Pinpoint the cell where the given text exists, returning its (x, y) midpoint coordinate. 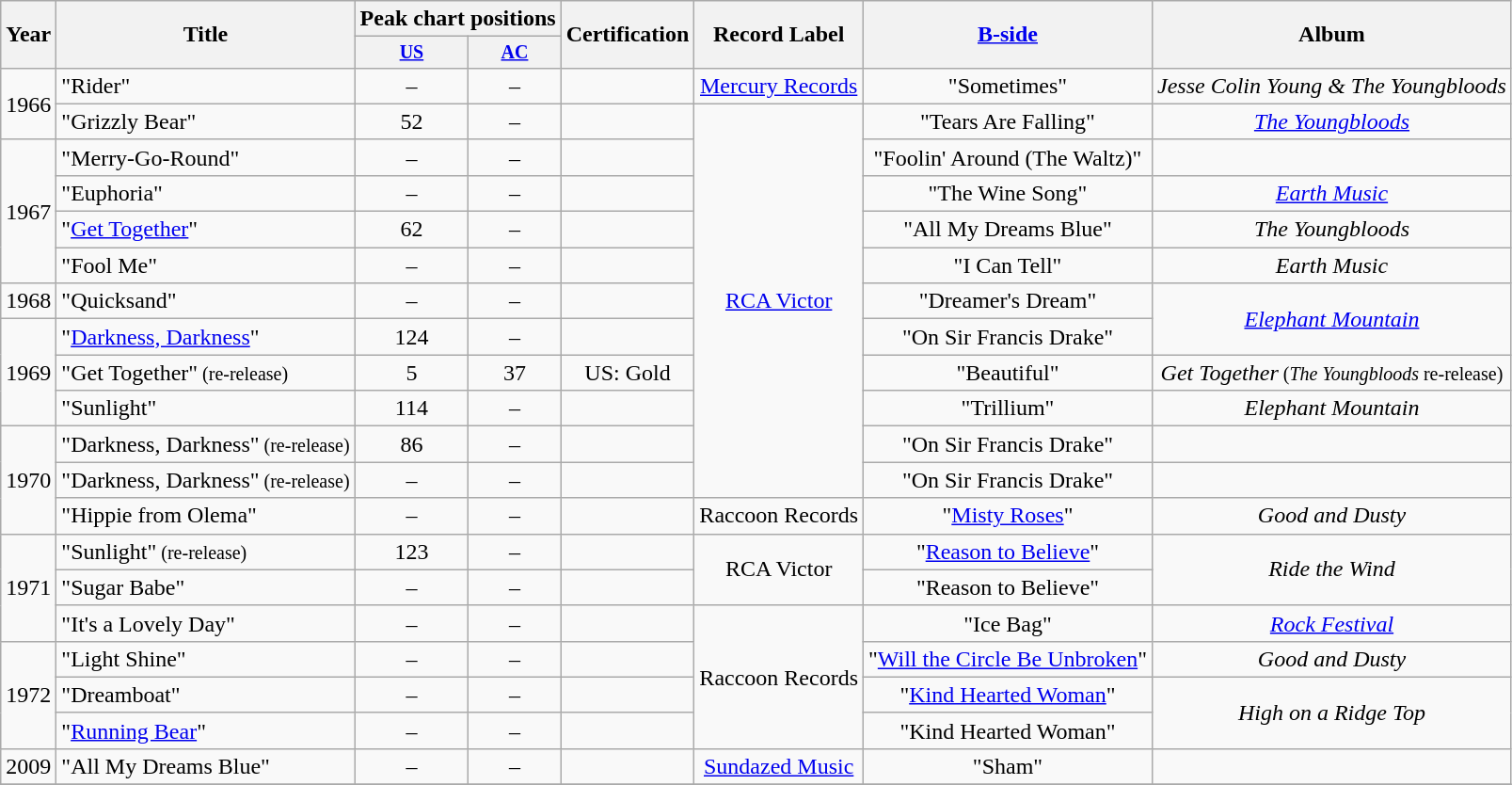
1969 (28, 373)
1971 (28, 587)
Year (28, 35)
"Light Shine" (205, 659)
Record Label (779, 35)
"Grizzly Bear" (205, 121)
"Sunlight" (re-release) (205, 552)
B-side (1009, 35)
124 (412, 337)
1966 (28, 104)
1972 (28, 695)
1970 (28, 480)
62 (412, 230)
"Quicksand" (205, 301)
"Rider" (205, 86)
Peak chart positions (457, 19)
"Hippie from Olema" (205, 516)
Jesse Colin Young & The Youngbloods (1331, 86)
2009 (28, 766)
Album (1331, 35)
5 (412, 373)
"Sometimes" (1009, 86)
86 (412, 444)
Get Together (The Youngbloods re-release) (1331, 373)
US: Gold (628, 373)
AC (515, 53)
High on a Ridge Top (1331, 713)
"Darkness, Darkness" (205, 337)
"Get Together" (205, 230)
Mercury Records (779, 86)
"I Can Tell" (1009, 265)
"Tears Are Falling" (1009, 121)
"Sunlight" (205, 409)
123 (412, 552)
Ride the Wind (1331, 569)
1968 (28, 301)
"Merry-Go-Round" (205, 157)
"Foolin' Around (The Waltz)" (1009, 157)
Title (205, 35)
37 (515, 373)
Rock Festival (1331, 623)
"Trillium" (1009, 409)
"Fool Me" (205, 265)
"Euphoria" (205, 193)
"The Wine Song" (1009, 193)
"Ice Bag" (1009, 623)
52 (412, 121)
"Running Bear" (205, 730)
"Get Together" (re-release) (205, 373)
"Will the Circle Be Unbroken" (1009, 659)
Sundazed Music (779, 766)
"Misty Roses" (1009, 516)
"Beautiful" (1009, 373)
US (412, 53)
"Sham" (1009, 766)
1967 (28, 211)
"Dreamboat" (205, 695)
"It's a Lovely Day" (205, 623)
114 (412, 409)
"Sugar Babe" (205, 587)
Certification (628, 35)
"Dreamer's Dream" (1009, 301)
